Return the (x, y) coordinate for the center point of the cell that contains the specified text.  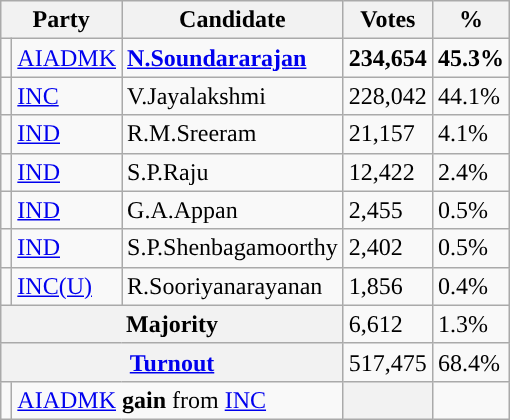
Candidate (233, 20)
AIADMK gain from INC (178, 400)
INC (67, 96)
2,402 (388, 248)
517,475 (388, 362)
N.Soundararajan (233, 58)
2.4% (470, 172)
Majority (172, 324)
1,856 (388, 286)
% (470, 20)
INC(U) (67, 286)
45.3% (470, 58)
R.Sooriyanarayanan (233, 286)
AIADMK (67, 58)
S.P.Raju (233, 172)
234,654 (388, 58)
S.P.Shenbagamoorthy (233, 248)
68.4% (470, 362)
G.A.Appan (233, 210)
2,455 (388, 210)
0.4% (470, 286)
12,422 (388, 172)
Votes (388, 20)
44.1% (470, 96)
4.1% (470, 134)
Turnout (172, 362)
Party (62, 20)
228,042 (388, 96)
R.M.Sreeram (233, 134)
V.Jayalakshmi (233, 96)
21,157 (388, 134)
1.3% (470, 324)
6,612 (388, 324)
